From the cell containing the given text, extract its center point as [X, Y] coordinate. 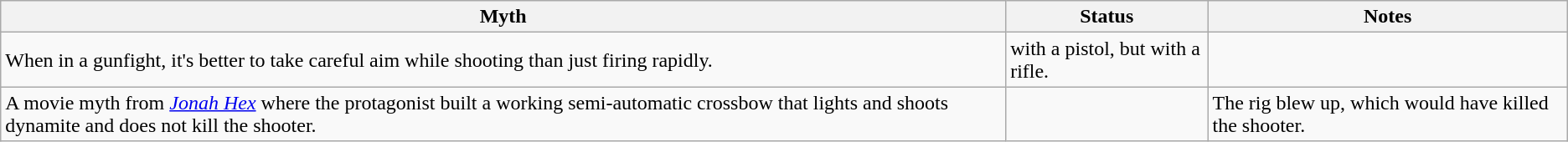
Notes [1387, 17]
When in a gunfight, it's better to take careful aim while shooting than just firing rapidly. [503, 60]
Myth [503, 17]
The rig blew up, which would have killed the shooter. [1387, 114]
Status [1107, 17]
with a pistol, but with a rifle. [1107, 60]
